Pinpoint the cell where the given text exists, returning its [x, y] midpoint coordinate. 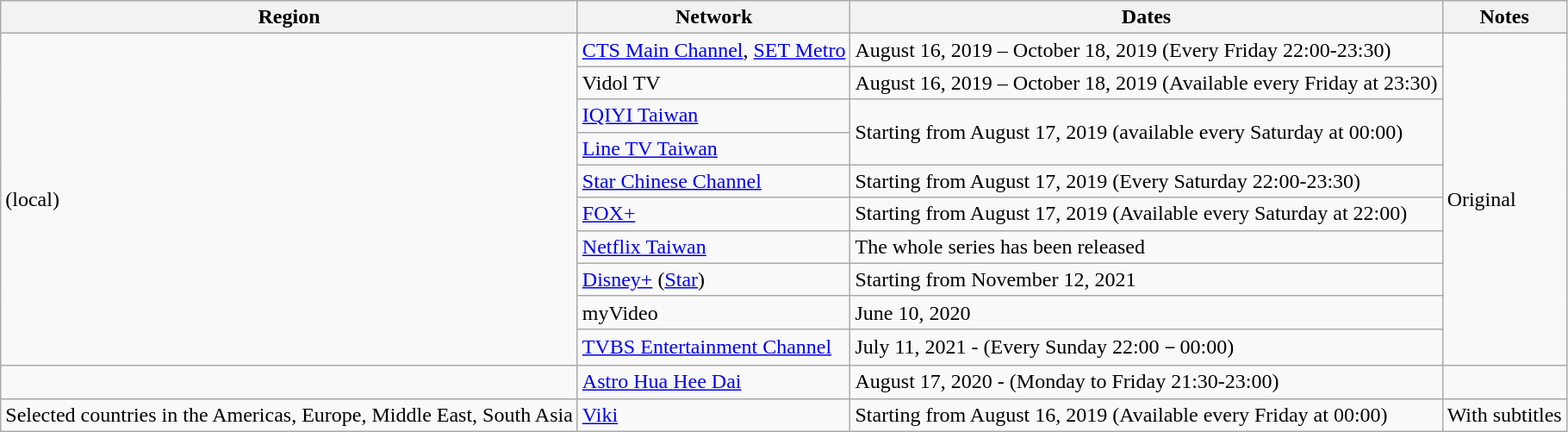
TVBS Entertainment Channel [713, 347]
FOX+ [713, 214]
The whole series has been released [1208, 247]
Starting from August 17, 2019 (Available every Saturday at 22:00) [1146, 214]
Astro Hua Hee Dai [713, 382]
With subtitles [1504, 415]
Netflix Taiwan [713, 247]
Vidol TV [713, 83]
myVideo [713, 312]
Dates [1146, 17]
Starting from August 17, 2019 (available every Saturday at 00:00) [1146, 132]
Starting from August 16, 2019 (Available every Friday at 00:00) [1146, 415]
August 16, 2019 – October 18, 2019 (Every Friday 22:00-23:30) [1146, 50]
August 16, 2019 – October 18, 2019 (Available every Friday at 23:30) [1146, 83]
Starting from August 17, 2019 (Every Saturday 22:00-23:30) [1146, 181]
Disney+ (Star) [713, 279]
June 10, 2020 [1146, 312]
Original [1504, 200]
CTS Main Channel, SET Metro [713, 50]
Line TV Taiwan [713, 148]
Notes [1504, 17]
July 11, 2021 - (Every Sunday 22:00－00:00) [1146, 347]
Viki [713, 415]
Region [289, 17]
(local) [289, 200]
Starting from November 12, 2021 [1146, 279]
Network [713, 17]
Star Chinese Channel [713, 181]
Selected countries in the Americas, Europe, Middle East, South Asia [289, 415]
August 17, 2020 - (Monday to Friday 21:30-23:00) [1146, 382]
IQIYI Taiwan [713, 116]
